Identify which cell holds the provided text, then report its (x, y) central coordinate. 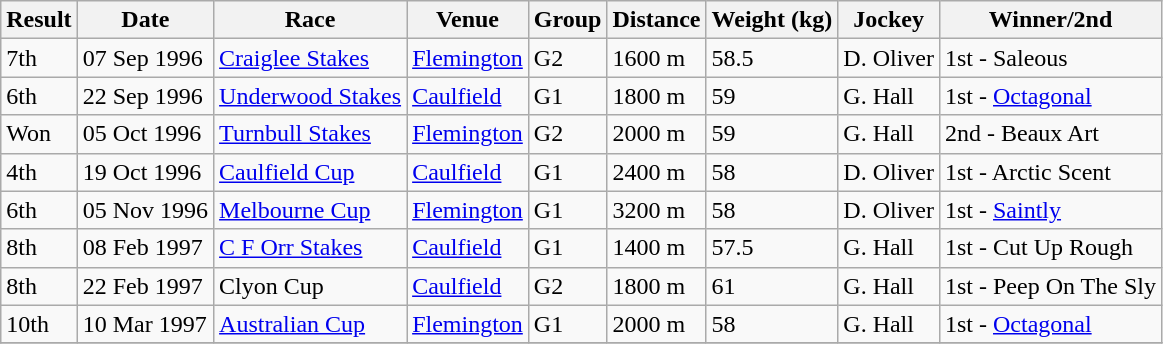
7th (39, 58)
19 Oct 1996 (145, 172)
1st - Saintly (1050, 210)
Date (145, 20)
08 Feb 1997 (145, 248)
10th (39, 324)
1400 m (656, 248)
1600 m (656, 58)
05 Nov 1996 (145, 210)
2400 m (656, 172)
Australian Cup (310, 324)
Group (568, 20)
Winner/2nd (1050, 20)
Distance (656, 20)
Result (39, 20)
Melbourne Cup (310, 210)
1st - Arctic Scent (1050, 172)
Craiglee Stakes (310, 58)
61 (772, 286)
2nd - Beaux Art (1050, 134)
Weight (kg) (772, 20)
22 Sep 1996 (145, 96)
57.5 (772, 248)
Venue (468, 20)
3200 m (656, 210)
Underwood Stakes (310, 96)
4th (39, 172)
Clyon Cup (310, 286)
C F Orr Stakes (310, 248)
22 Feb 1997 (145, 286)
05 Oct 1996 (145, 134)
Jockey (889, 20)
07 Sep 1996 (145, 58)
Won (39, 134)
Race (310, 20)
58.5 (772, 58)
1st - Peep On The Sly (1050, 286)
Caulfield Cup (310, 172)
10 Mar 1997 (145, 324)
1st - Saleous (1050, 58)
1st - Cut Up Rough (1050, 248)
Turnbull Stakes (310, 134)
